Search for the cell housing the specified text and yield its (x, y) center coordinate. 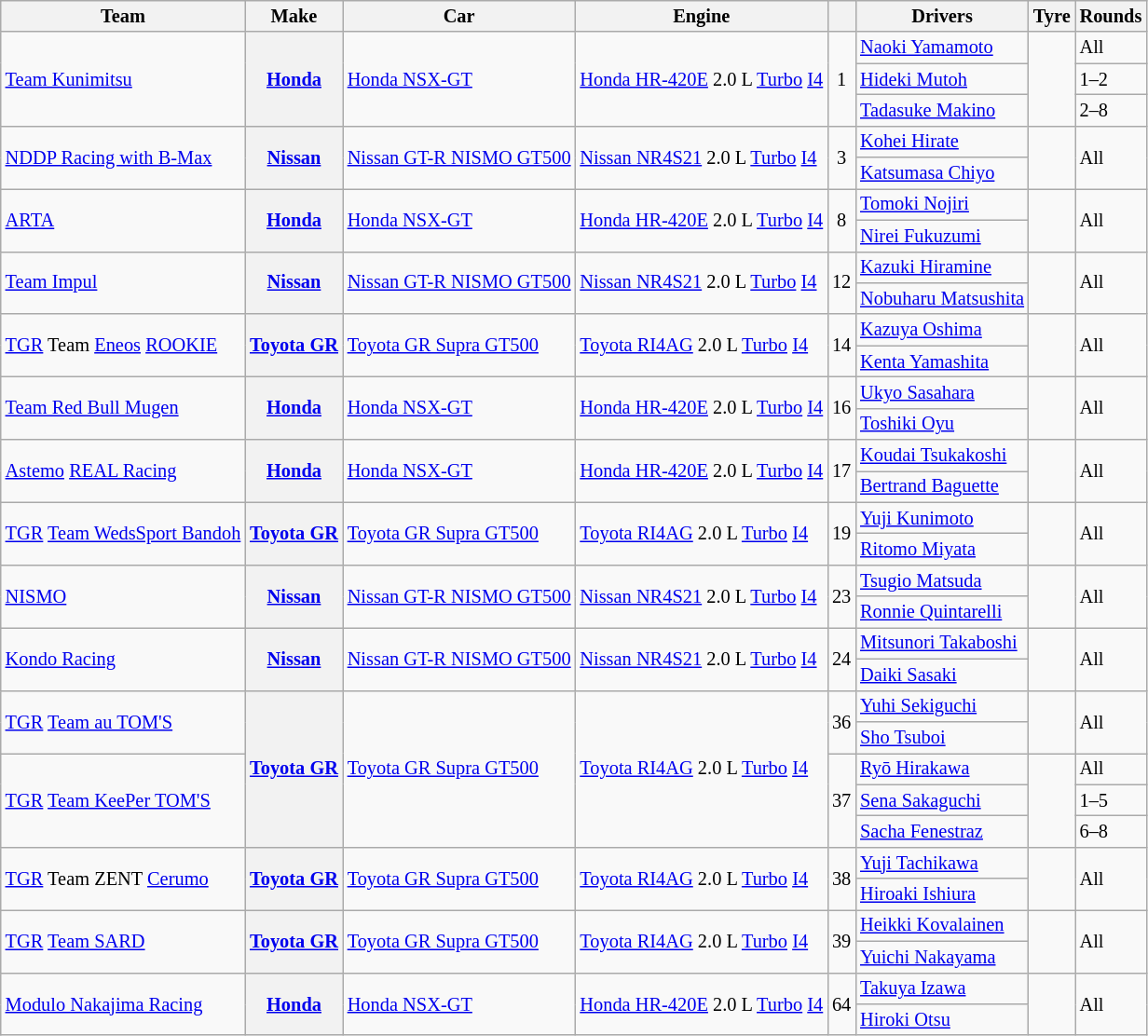
Hideki Mutoh (942, 79)
Nobuharu Matsushita (942, 298)
Katsumasa Chiyo (942, 173)
1–2 (1111, 79)
16 (841, 408)
TGR Team ZENT Cerumo (123, 878)
Ryō Hirakawa (942, 769)
TGR Team au TOM'S (123, 721)
Koudai Tsukakoshi (942, 456)
Bertrand Baguette (942, 486)
1–5 (1111, 800)
Ritomo Miyata (942, 549)
19 (841, 533)
TGR Team WedsSport Bandoh (123, 533)
NISMO (123, 596)
Car (459, 16)
14 (841, 345)
Sena Sakaguchi (942, 800)
Tyre (1052, 16)
Tadasuke Makino (942, 110)
Tomoki Nojiri (942, 204)
8 (841, 220)
Ukyo Sasahara (942, 392)
64 (841, 1004)
Yuhi Sekiguchi (942, 706)
Nirei Fukuzumi (942, 236)
36 (841, 721)
12 (841, 283)
Kohei Hirate (942, 142)
Sacha Fenestraz (942, 831)
23 (841, 596)
Drivers (942, 16)
38 (841, 878)
Hiroaki Ishiura (942, 894)
TGR Team SARD (123, 941)
3 (841, 157)
1 (841, 78)
39 (841, 941)
Team Impul (123, 283)
Kondo Racing (123, 658)
ARTA (123, 220)
Heikki Kovalainen (942, 925)
Mitsunori Takaboshi (942, 643)
Ronnie Quintarelli (942, 612)
Sho Tsuboi (942, 737)
TGR Team Eneos ROOKIE (123, 345)
Team (123, 16)
6–8 (1111, 831)
Kazuya Oshima (942, 330)
Modulo Nakajima Racing (123, 1004)
Takuya Izawa (942, 988)
Yuji Kunimoto (942, 518)
37 (841, 799)
Engine (701, 16)
24 (841, 658)
NDDP Racing with B-Max (123, 157)
TGR Team KeePer TOM'S (123, 799)
Rounds (1111, 16)
Kazuki Hiramine (942, 267)
Yuji Tachikawa (942, 863)
17 (841, 471)
Tsugio Matsuda (942, 580)
Team Red Bull Mugen (123, 408)
Daiki Sasaki (942, 675)
Toshiki Oyu (942, 424)
Team Kunimitsu (123, 78)
2–8 (1111, 110)
Yuichi Nakayama (942, 957)
Hiroki Otsu (942, 1019)
Kenta Yamashita (942, 361)
Make (294, 16)
Astemo REAL Racing (123, 471)
Naoki Yamamoto (942, 48)
